Determine the (x, y) coordinate at the center of the cell enclosing the given text.  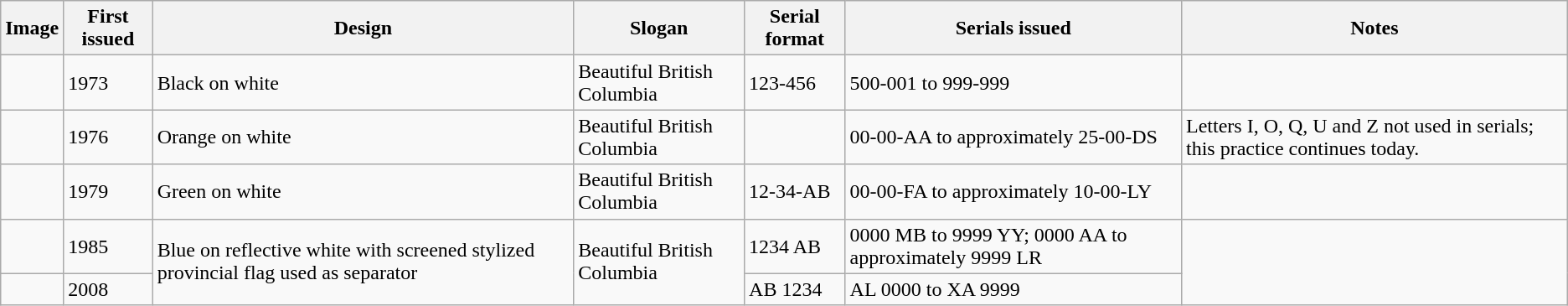
1985 (108, 246)
Design (364, 29)
0000 MB to 9999 YY; 0000 AA to approximately 9999 LR (1014, 246)
2008 (108, 289)
1979 (108, 191)
First issued (108, 29)
Orange on white (364, 137)
Black on white (364, 82)
Notes (1374, 29)
1234 AB (796, 246)
123-456 (796, 82)
Green on white (364, 191)
Blue on reflective white with screened stylized provincial flag used as separator (364, 262)
Serials issued (1014, 29)
AB 1234 (796, 289)
1973 (108, 82)
1976 (108, 137)
AL 0000 to XA 9999 (1014, 289)
Slogan (659, 29)
Letters I, O, Q, U and Z not used in serials; this practice continues today. (1374, 137)
12-34-AB (796, 191)
Image (32, 29)
500-001 to 999-999 (1014, 82)
00-00-AA to approximately 25-00-DS (1014, 137)
Serial format (796, 29)
00-00-FA to approximately 10-00-LY (1014, 191)
